Return (X, Y) of the center of cell containing provided text 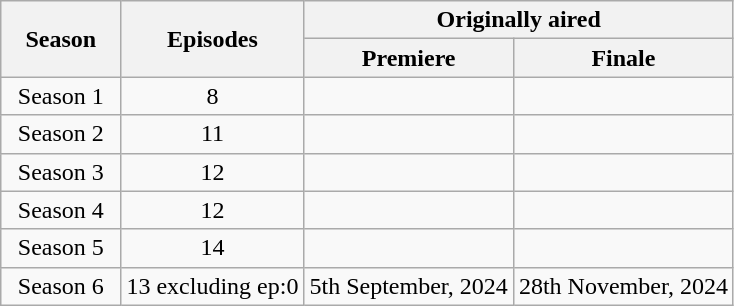
Season 4 (61, 210)
Season 3 (61, 172)
Season 6 (61, 286)
8 (212, 96)
13 excluding ep:0 (212, 286)
5th September, 2024 (408, 286)
28th November, 2024 (623, 286)
Premiere (408, 58)
Season (61, 39)
Season 2 (61, 134)
Episodes (212, 39)
Season 1 (61, 96)
Season 5 (61, 248)
Originally aired (518, 20)
11 (212, 134)
Finale (623, 58)
14 (212, 248)
